Search for the cell housing the specified text and yield its (x, y) center coordinate. 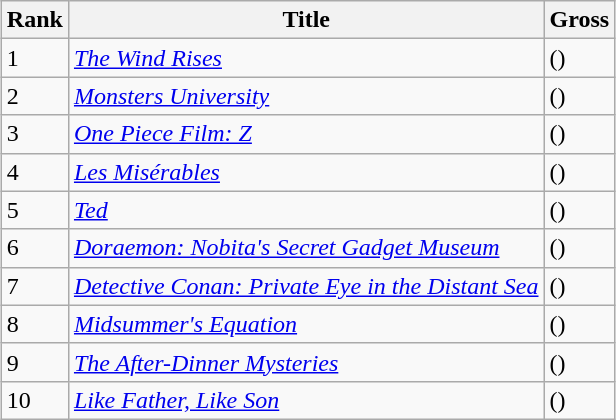
8 (34, 324)
4 (34, 172)
Monsters University (306, 96)
Title (306, 20)
Like Father, Like Son (306, 400)
9 (34, 362)
1 (34, 58)
Rank (34, 20)
Gross (580, 20)
5 (34, 210)
6 (34, 248)
Les Misérables (306, 172)
Midsummer's Equation (306, 324)
2 (34, 96)
The After-Dinner Mysteries (306, 362)
Ted (306, 210)
7 (34, 286)
10 (34, 400)
Doraemon: Nobita's Secret Gadget Museum (306, 248)
The Wind Rises (306, 58)
One Piece Film: Z (306, 134)
3 (34, 134)
Detective Conan: Private Eye in the Distant Sea (306, 286)
